Find where the given text appears and provide that cell's center as (x, y) coordinate. 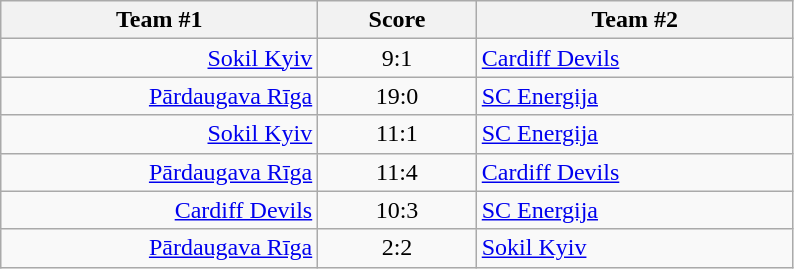
Team #2 (634, 20)
2:2 (397, 248)
Team #1 (160, 20)
11:1 (397, 134)
19:0 (397, 96)
9:1 (397, 58)
Score (397, 20)
10:3 (397, 210)
11:4 (397, 172)
